Determine the [x, y] coordinate at the center of the cell enclosing the given text.  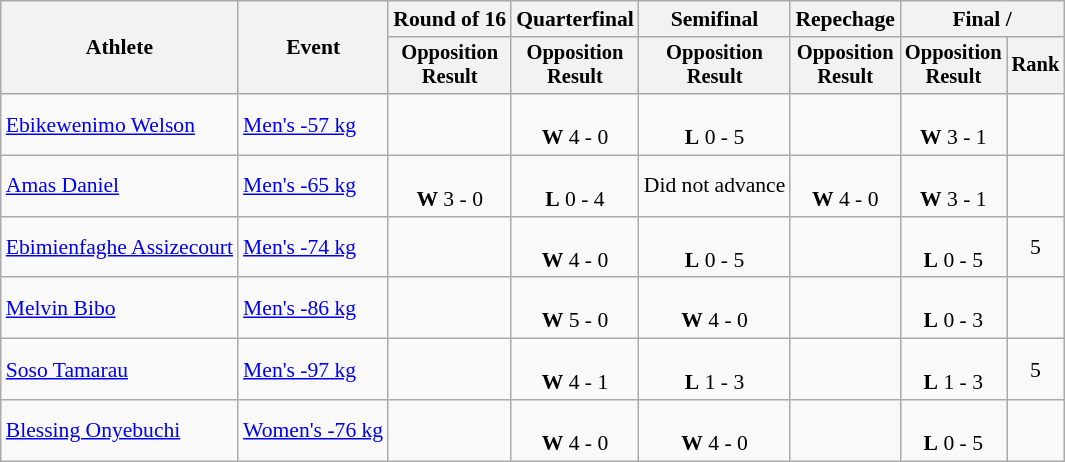
Athlete [120, 48]
Ebimienfaghe Assizecourt [120, 248]
Did not advance [715, 186]
Men's -74 kg [313, 248]
W 4 - 1 [575, 370]
W 3 - 0 [450, 186]
Blessing Onyebuchi [120, 430]
Men's -86 kg [313, 308]
Rank [1036, 66]
Event [313, 48]
Men's -57 kg [313, 124]
Amas Daniel [120, 186]
W 5 - 0 [575, 308]
Round of 16 [450, 19]
Melvin Bibo [120, 308]
Soso Tamarau [120, 370]
Quarterfinal [575, 19]
Ebikewenimo Welson [120, 124]
Men's -97 kg [313, 370]
Men's -65 kg [313, 186]
L 0 - 3 [954, 308]
Repechage [845, 19]
Final / [982, 19]
Women's -76 kg [313, 430]
L 0 - 4 [575, 186]
Semifinal [715, 19]
